Search for the cell housing the specified text and yield its [x, y] center coordinate. 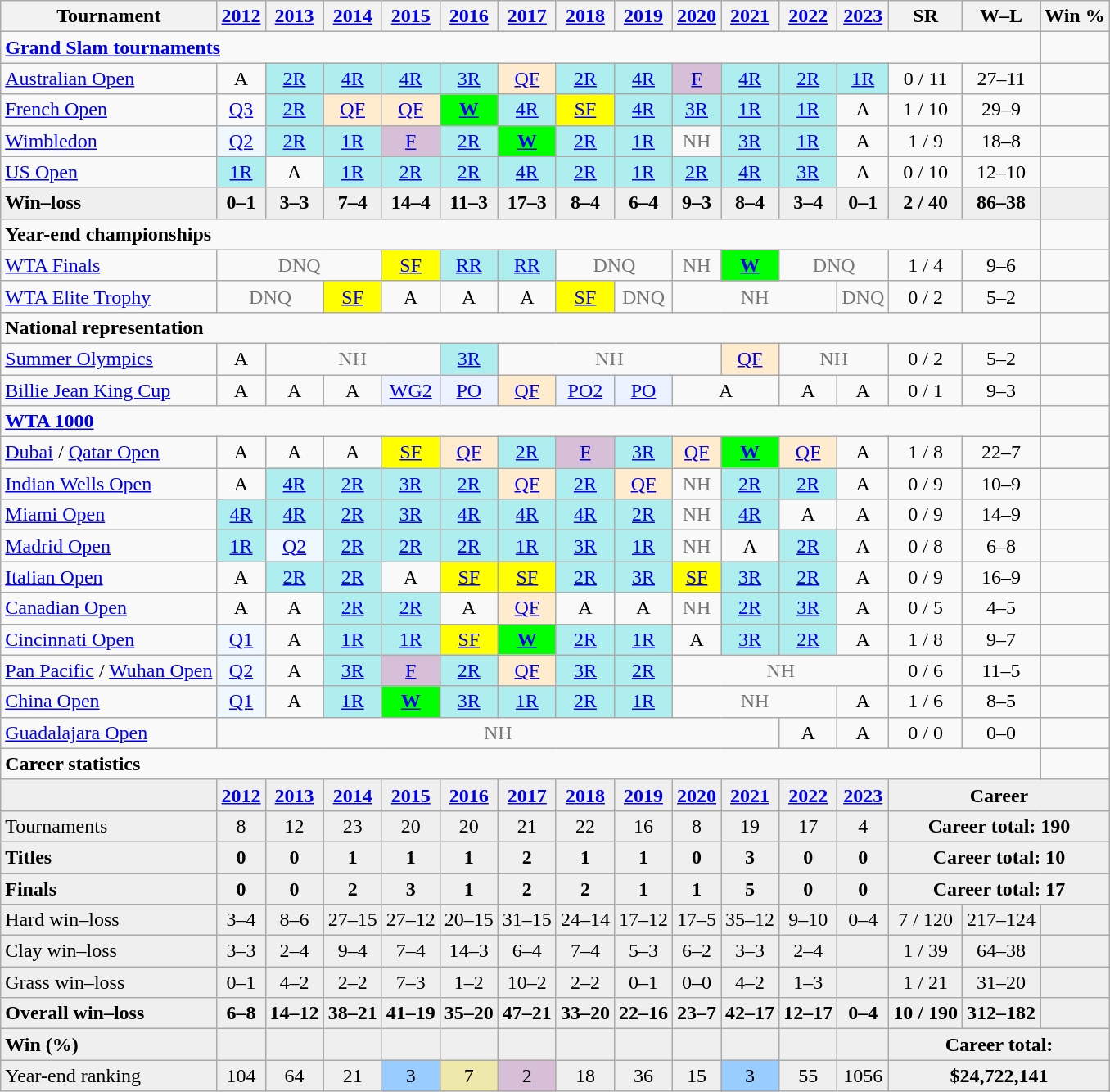
27–15 [352, 920]
12–10 [1002, 172]
64–38 [1002, 951]
7 / 120 [926, 920]
6–2 [697, 951]
7 [468, 1076]
5 [750, 888]
9–10 [809, 920]
1 / 39 [926, 951]
Career total: 10 [999, 857]
14–4 [411, 203]
18–8 [1002, 141]
Q3 [241, 110]
22 [584, 826]
WTA Elite Trophy [109, 296]
42–17 [750, 1013]
35–12 [750, 920]
French Open [109, 110]
Hard win–loss [109, 920]
64 [295, 1076]
Wimbledon [109, 141]
0 / 10 [926, 172]
SR [926, 16]
19 [750, 826]
Year-end ranking [109, 1076]
23 [352, 826]
27–12 [411, 920]
Win (%) [109, 1045]
0 / 5 [926, 608]
Career total: 190 [999, 826]
W–L [1002, 16]
1 / 21 [926, 982]
Canadian Open [109, 608]
Guadalajara Open [109, 733]
Pan Pacific / Wuhan Open [109, 670]
National representation [521, 327]
0 / 6 [926, 670]
16–9 [1002, 577]
1 / 4 [926, 265]
China Open [109, 702]
23–7 [697, 1013]
8–6 [295, 920]
0 / 11 [926, 79]
1–3 [809, 982]
14–12 [295, 1013]
9–6 [1002, 265]
Finals [109, 888]
24–14 [584, 920]
US Open [109, 172]
17 [809, 826]
Win–loss [109, 203]
312–182 [1002, 1013]
16 [643, 826]
33–20 [584, 1013]
10 / 190 [926, 1013]
Dubai / Qatar Open [109, 453]
$24,722,141 [999, 1076]
Madrid Open [109, 546]
17–3 [527, 203]
8–5 [1002, 702]
Year-end championships [521, 234]
11–5 [1002, 670]
0 / 8 [926, 546]
10–9 [1002, 484]
9–4 [352, 951]
Clay win–loss [109, 951]
20–15 [468, 920]
14–3 [468, 951]
1–2 [468, 982]
Miami Open [109, 515]
1056 [863, 1076]
18 [584, 1076]
Australian Open [109, 79]
Italian Open [109, 577]
Titles [109, 857]
Overall win–loss [109, 1013]
Grand Slam tournaments [521, 47]
Grass win–loss [109, 982]
Career statistics [521, 764]
55 [809, 1076]
0 / 1 [926, 390]
4 [863, 826]
1 / 9 [926, 141]
15 [697, 1076]
Career [999, 795]
Career total: 17 [999, 888]
12 [295, 826]
36 [643, 1076]
0 / 0 [926, 733]
Career total: [999, 1045]
17–12 [643, 920]
27–11 [1002, 79]
31–15 [527, 920]
10–2 [527, 982]
WG2 [411, 390]
22–7 [1002, 453]
WTA 1000 [521, 422]
Billie Jean King Cup [109, 390]
38–21 [352, 1013]
Cincinnati Open [109, 639]
217–124 [1002, 920]
29–9 [1002, 110]
4–5 [1002, 608]
9–7 [1002, 639]
35–20 [468, 1013]
WTA Finals [109, 265]
104 [241, 1076]
Summer Olympics [109, 359]
Tournaments [109, 826]
2 / 40 [926, 203]
11–3 [468, 203]
31–20 [1002, 982]
5–3 [643, 951]
17–5 [697, 920]
47–21 [527, 1013]
41–19 [411, 1013]
1 / 6 [926, 702]
Tournament [109, 16]
7–3 [411, 982]
12–17 [809, 1013]
22–16 [643, 1013]
1 / 10 [926, 110]
Win % [1076, 16]
14–9 [1002, 515]
Indian Wells Open [109, 484]
PO2 [584, 390]
86–38 [1002, 203]
